From the cell containing the given text, extract its center point as (X, Y) coordinate. 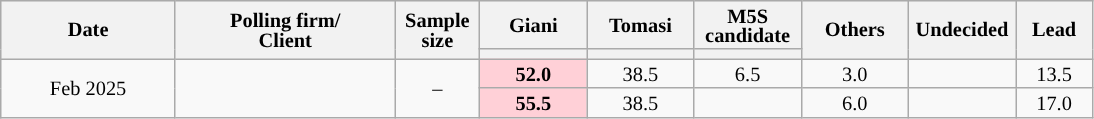
52.0 (534, 74)
13.5 (1054, 74)
Sample size (438, 29)
55.5 (534, 102)
Feb 2025 (88, 88)
M5S candidate (748, 24)
Lead (1054, 29)
3.0 (854, 74)
Polling firm/Client (285, 29)
– (438, 88)
6.0 (854, 102)
Tomasi (640, 24)
17.0 (1054, 102)
Undecided (962, 29)
6.5 (748, 74)
Giani (534, 24)
Date (88, 29)
Others (854, 29)
